Provide the (x, y) coordinate of the cell's center where the given text is located.  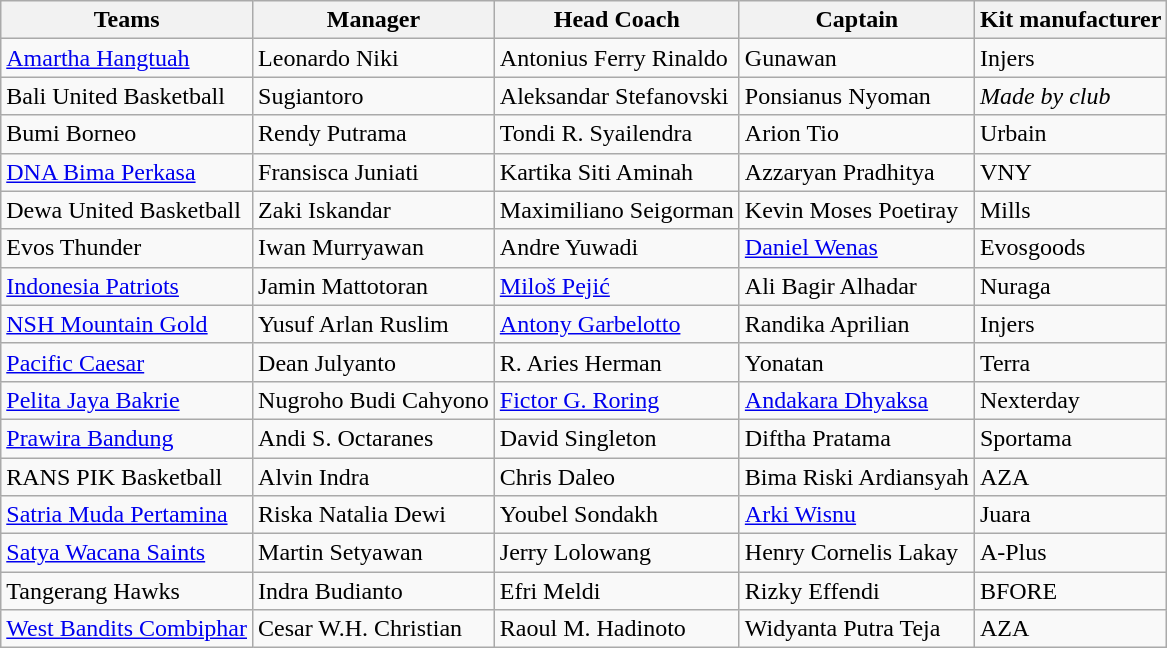
Dewa United Basketball (127, 210)
Andre Yuwadi (616, 248)
Riska Natalia Dewi (374, 515)
Cesar W.H. Christian (374, 629)
Zaki Iskandar (374, 210)
Teams (127, 20)
Pelita Jaya Bakrie (127, 400)
Diftha Pratama (856, 438)
Kartika Siti Aminah (616, 172)
Head Coach (616, 20)
Made by club (1070, 96)
West Bandits Combiphar (127, 629)
Prawira Bandung (127, 438)
Urbain (1070, 134)
Bali United Basketball (127, 96)
Kit manufacturer (1070, 20)
Jerry Lolowang (616, 553)
Henry Cornelis Lakay (856, 553)
Raoul M. Hadinoto (616, 629)
Dean Julyanto (374, 362)
Yonatan (856, 362)
Evosgoods (1070, 248)
Sugiantoro (374, 96)
Mills (1070, 210)
Alvin Indra (374, 477)
A-Plus (1070, 553)
Andi S. Octaranes (374, 438)
Kevin Moses Poetiray (856, 210)
Gunawan (856, 58)
Nexterday (1070, 400)
Terra (1070, 362)
Widyanta Putra Teja (856, 629)
Pacific Caesar (127, 362)
Fransisca Juniati (374, 172)
Ali Bagir Alhadar (856, 286)
Andakara Dhyaksa (856, 400)
Daniel Wenas (856, 248)
Antonius Ferry Rinaldo (616, 58)
Aleksandar Stefanovski (616, 96)
Manager (374, 20)
Bumi Borneo (127, 134)
Tondi R. Syailendra (616, 134)
Arki Wisnu (856, 515)
Rizky Effendi (856, 591)
Antony Garbelotto (616, 324)
Tangerang Hawks (127, 591)
Efri Meldi (616, 591)
Satria Muda Pertamina (127, 515)
Indonesia Patriots (127, 286)
Evos Thunder (127, 248)
Satya Wacana Saints (127, 553)
Maximiliano Seigorman (616, 210)
RANS PIK Basketball (127, 477)
Arion Tio (856, 134)
Sportama (1070, 438)
Randika Aprilian (856, 324)
Captain (856, 20)
Nuraga (1070, 286)
Indra Budianto (374, 591)
Leonardo Niki (374, 58)
Jamin Mattotoran (374, 286)
BFORE (1070, 591)
David Singleton (616, 438)
Nugroho Budi Cahyono (374, 400)
Youbel Sondakh (616, 515)
Yusuf Arlan Ruslim (374, 324)
Martin Setyawan (374, 553)
DNA Bima Perkasa (127, 172)
Iwan Murryawan (374, 248)
Chris Daleo (616, 477)
Juara (1070, 515)
Amartha Hangtuah (127, 58)
Ponsianus Nyoman (856, 96)
Fictor G. Roring (616, 400)
Miloš Pejić (616, 286)
NSH Mountain Gold (127, 324)
Rendy Putrama (374, 134)
Bima Riski Ardiansyah (856, 477)
R. Aries Herman (616, 362)
Azzaryan Pradhitya (856, 172)
VNY (1070, 172)
